Find where the given text appears and provide that cell's center as [X, Y] coordinate. 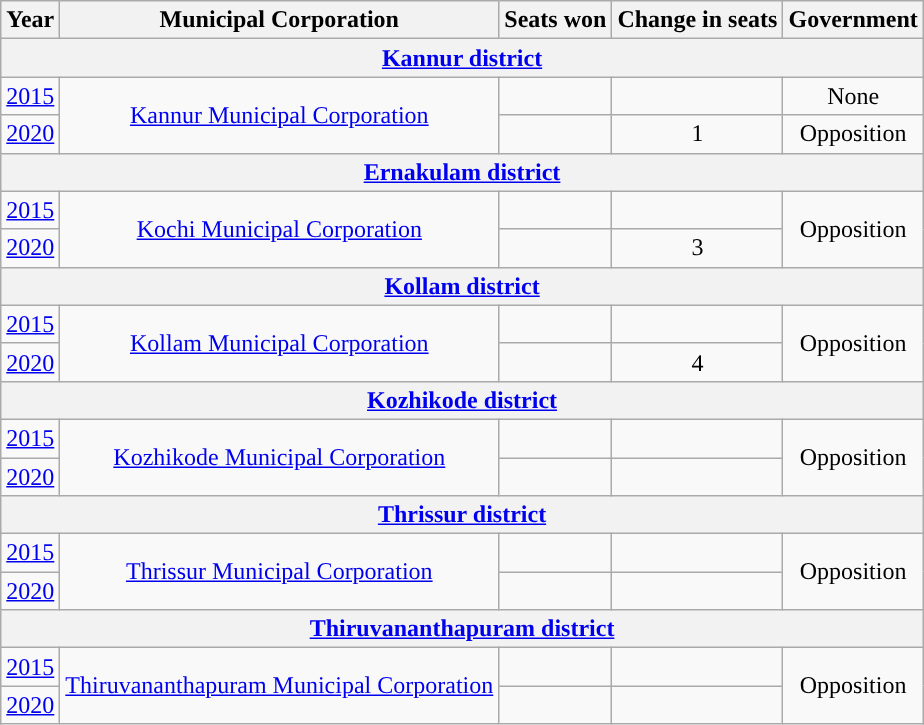
Kollam district [462, 286]
Ernakulam district [462, 172]
3 [698, 248]
4 [698, 362]
Thrissur Municipal Corporation [280, 572]
Kollam Municipal Corporation [280, 343]
Government [853, 20]
Thrissur district [462, 515]
Kochi Municipal Corporation [280, 229]
Kannur district [462, 58]
Kannur Municipal Corporation [280, 115]
Thiruvananthapuram Municipal Corporation [280, 686]
Kozhikode Municipal Corporation [280, 457]
Year [30, 20]
Municipal Corporation [280, 20]
Seats won [556, 20]
Change in seats [698, 20]
Kozhikode district [462, 400]
None [853, 96]
1 [698, 134]
Thiruvananthapuram district [462, 629]
